Extract the [X, Y] coordinate from the center of the cell holding the provided text.  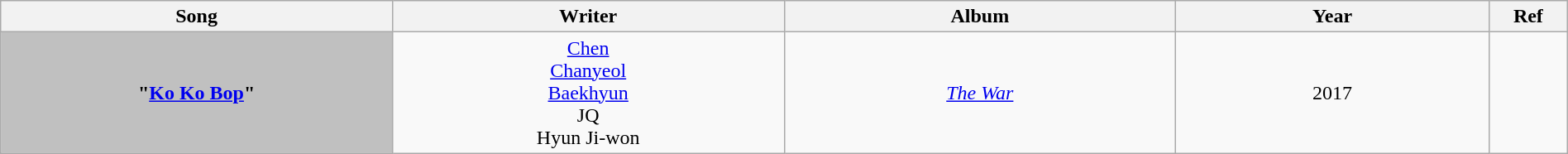
Writer [588, 17]
2017 [1333, 93]
ChenChanyeolBaekhyunJQHyun Ji-won [588, 93]
Year [1333, 17]
Ref [1528, 17]
Song [197, 17]
"Ko Ko Bop" [197, 93]
The War [980, 93]
Album [980, 17]
